Output the [x, y] coordinate of the center of the cell containing the given text.  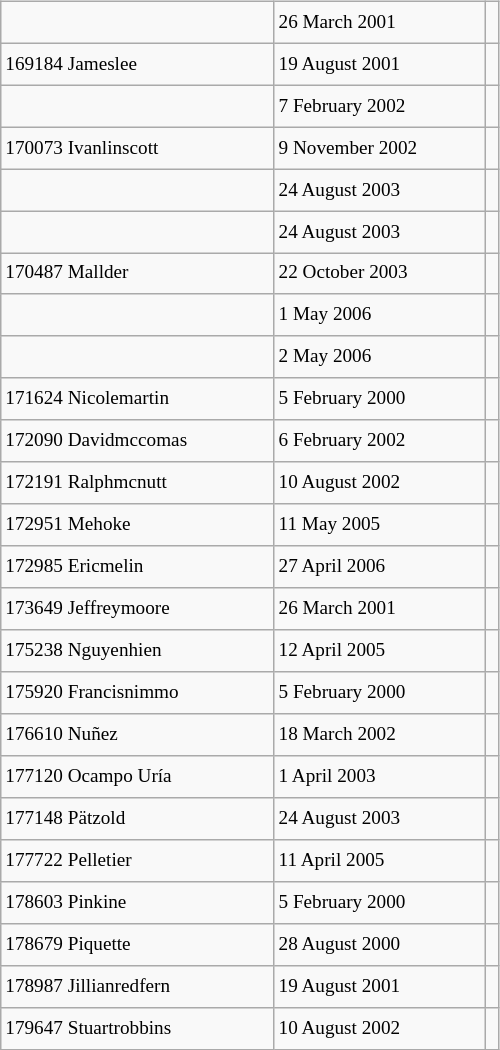
2 May 2006 [380, 357]
175238 Nguyenhien [138, 651]
172191 Ralphmcnutt [138, 483]
18 March 2002 [380, 735]
22 October 2003 [380, 274]
170073 Ivanlinscott [138, 148]
9 November 2002 [380, 148]
172951 Mehoke [138, 525]
171624 Nicolemartin [138, 399]
169184 Jameslee [138, 64]
6 February 2002 [380, 441]
28 August 2000 [380, 944]
179647 Stuartrobbins [138, 1028]
1 May 2006 [380, 315]
177722 Pelletier [138, 861]
177148 Pätzold [138, 819]
178987 Jillianredfern [138, 986]
170487 Mallder [138, 274]
178603 Pinkine [138, 902]
27 April 2006 [380, 567]
11 May 2005 [380, 525]
173649 Jeffreymoore [138, 609]
172985 Ericmelin [138, 567]
7 February 2002 [380, 106]
12 April 2005 [380, 651]
177120 Ocampo Uría [138, 777]
1 April 2003 [380, 777]
176610 Nuñez [138, 735]
172090 Davidmccomas [138, 441]
175920 Francisnimmo [138, 693]
11 April 2005 [380, 861]
178679 Piquette [138, 944]
